Determine the (X, Y) coordinate at the center of the cell enclosing the given text.  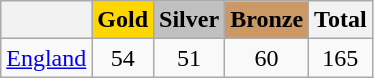
England (46, 58)
Gold (123, 20)
51 (190, 58)
165 (341, 58)
Total (341, 20)
Silver (190, 20)
Bronze (267, 20)
54 (123, 58)
60 (267, 58)
